Pinpoint the cell where the given text exists, returning its (x, y) midpoint coordinate. 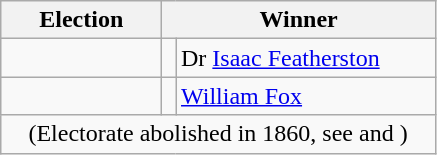
William Fox (306, 96)
Election (82, 20)
(Electorate abolished in 1860, see and ) (218, 134)
Winner (299, 20)
Dr Isaac Featherston (306, 58)
